For the text-containing cell, return its midpoint in [x, y] coordinate format. 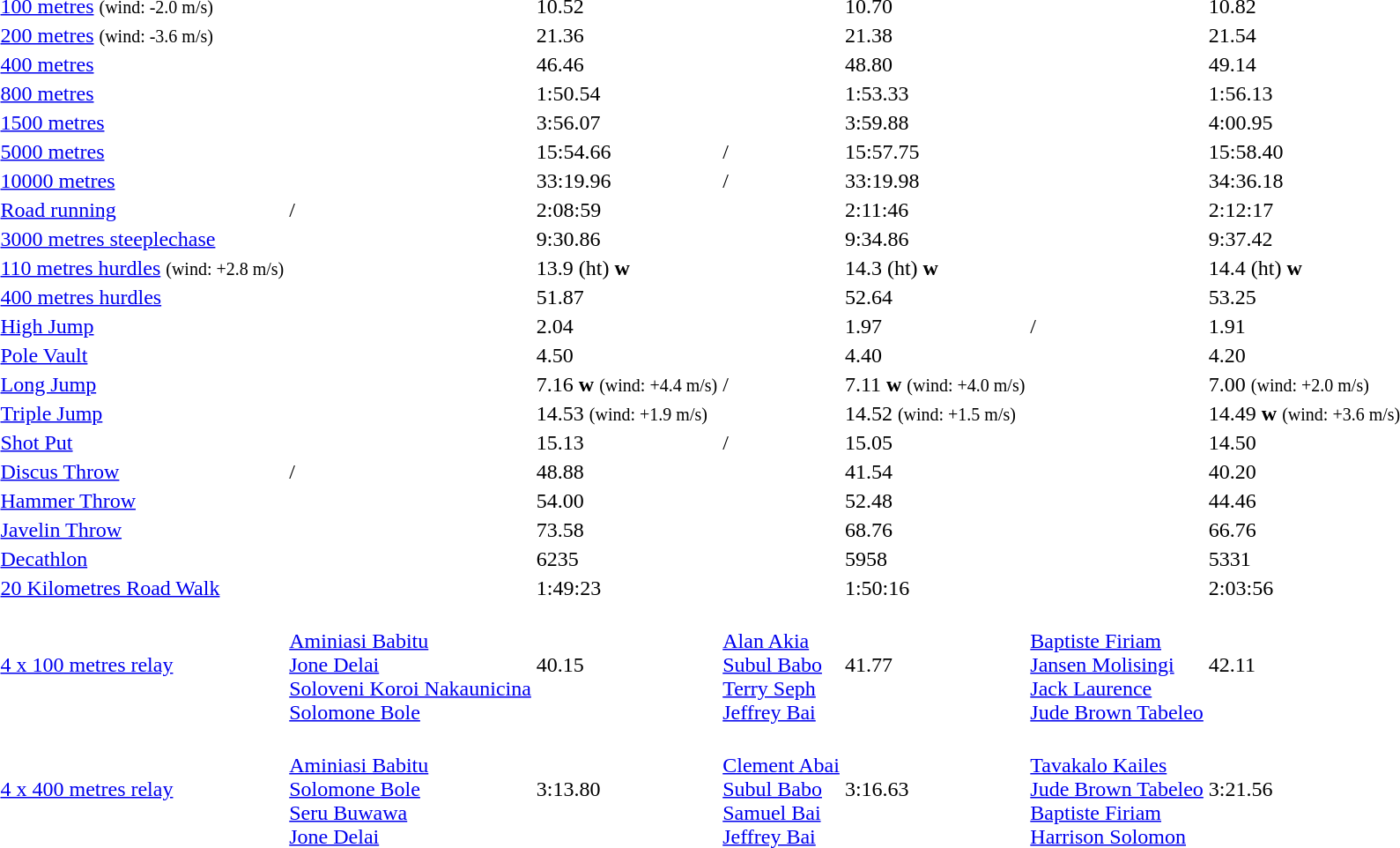
33:19.98 [934, 181]
48.88 [626, 472]
33:19.96 [626, 181]
51.87 [626, 297]
9:34.86 [934, 239]
41.77 [934, 665]
15:54.66 [626, 152]
1:50:16 [934, 588]
3:56.07 [626, 123]
5958 [934, 559]
2:08:59 [626, 210]
21.38 [934, 35]
1:53.33 [934, 93]
3:59.88 [934, 123]
13.9 (ht) w [626, 268]
52.64 [934, 297]
14.3 (ht) w [934, 268]
1:50.54 [626, 93]
4.50 [626, 355]
Aminiasi Babitu Jone Delai Soloveni Koroi Nakaunicina Solomone Bole [411, 665]
14.53 (wind: +1.9 m/s) [626, 413]
41.54 [934, 472]
14.52 (wind: +1.5 m/s) [934, 413]
15.13 [626, 443]
7.16 w (wind: +4.4 m/s) [626, 384]
1.97 [934, 326]
48.80 [934, 64]
4.40 [934, 355]
2.04 [626, 326]
73.58 [626, 530]
Alan Akia Subul Babo Terry Seph Jeffrey Bai [781, 665]
2:11:46 [934, 210]
46.46 [626, 64]
54.00 [626, 501]
Baptiste Firiam Jansen Molisingi Jack Laurence Jude Brown Tabeleo [1117, 665]
68.76 [934, 530]
40.15 [626, 665]
15.05 [934, 443]
15:57.75 [934, 152]
21.36 [626, 35]
7.11 w (wind: +4.0 m/s) [934, 384]
9:30.86 [626, 239]
6235 [626, 559]
1:49:23 [626, 588]
52.48 [934, 501]
